Determine the [x, y] coordinate at the center of the cell enclosing the given text.  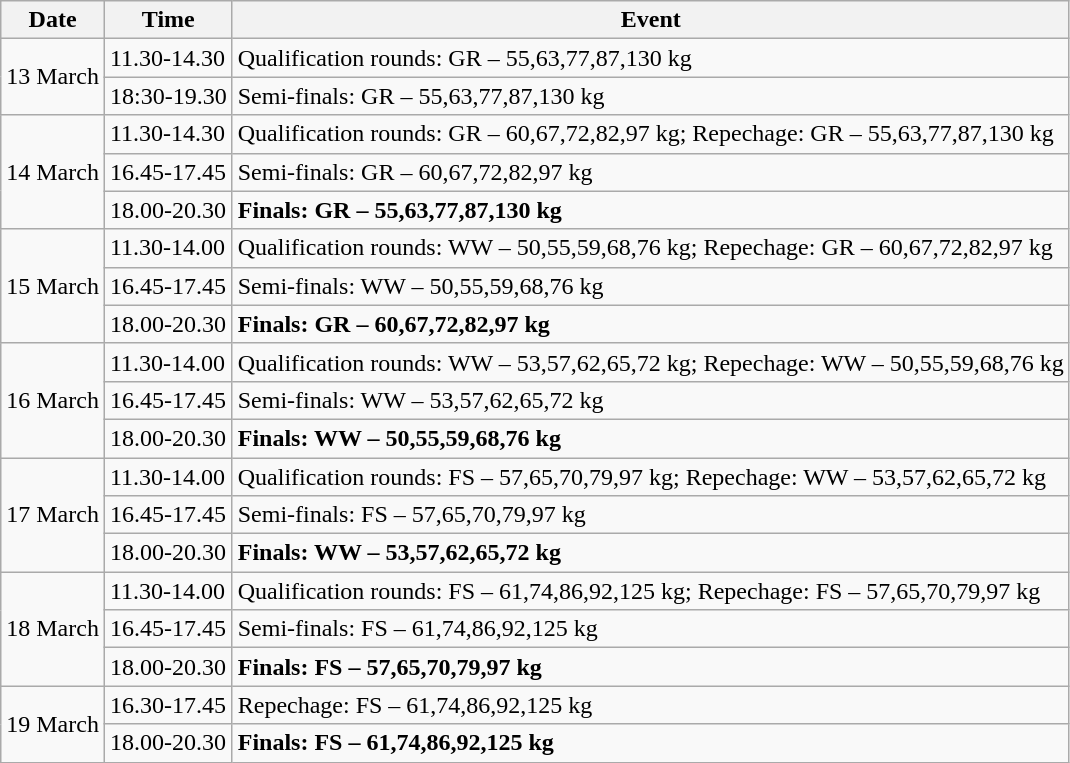
Finals: GR – 55,63,77,87,130 kg [650, 210]
Qualification rounds: GR – 60,67,72,82,97 kg; Repechage: GR – 55,63,77,87,130 kg [650, 134]
Date [53, 20]
Qualification rounds: WW – 50,55,59,68,76 kg; Repechage: GR – 60,67,72,82,97 kg [650, 248]
Qualification rounds: FS – 61,74,86,92,125 kg; Repechage: FS – 57,65,70,79,97 kg [650, 591]
18 March [53, 629]
Semi-finals: WW – 50,55,59,68,76 kg [650, 286]
16.30-17.45 [168, 705]
Qualification rounds: GR – 55,63,77,87,130 kg [650, 58]
Semi-finals: FS – 61,74,86,92,125 kg [650, 629]
Qualification rounds: WW – 53,57,62,65,72 kg; Repechage: WW – 50,55,59,68,76 kg [650, 362]
Qualification rounds: FS – 57,65,70,79,97 kg; Repechage: WW – 53,57,62,65,72 kg [650, 477]
Semi-finals: WW – 53,57,62,65,72 kg [650, 400]
Finals: FS – 57,65,70,79,97 kg [650, 667]
Semi-finals: FS – 57,65,70,79,97 kg [650, 515]
Finals: WW – 50,55,59,68,76 kg [650, 438]
Time [168, 20]
Finals: GR – 60,67,72,82,97 kg [650, 324]
19 March [53, 724]
Repechage: FS – 61,74,86,92,125 kg [650, 705]
17 March [53, 515]
16 March [53, 400]
Event [650, 20]
14 March [53, 172]
13 March [53, 77]
Finals: FS – 61,74,86,92,125 kg [650, 743]
Semi-finals: GR – 55,63,77,87,130 kg [650, 96]
15 March [53, 286]
Semi-finals: GR – 60,67,72,82,97 kg [650, 172]
18:30-19.30 [168, 96]
Finals: WW – 53,57,62,65,72 kg [650, 553]
